Locate the cell with the specified text and output its (x, y) center coordinate. 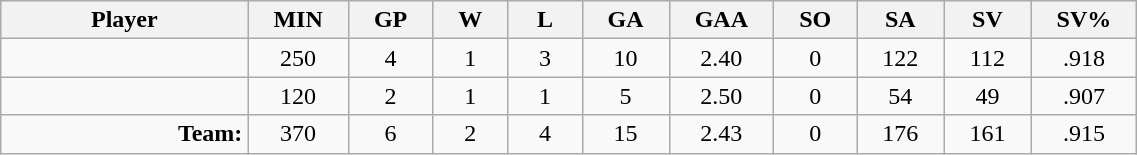
5 (626, 96)
SV (988, 20)
49 (988, 96)
MIN (298, 20)
176 (900, 134)
L (545, 20)
2.40 (721, 58)
SO (816, 20)
.918 (1084, 58)
54 (900, 96)
161 (988, 134)
.907 (1084, 96)
GP (390, 20)
10 (626, 58)
250 (298, 58)
120 (298, 96)
.915 (1084, 134)
6 (390, 134)
370 (298, 134)
SV% (1084, 20)
GA (626, 20)
Team: (124, 134)
122 (900, 58)
W (470, 20)
SA (900, 20)
2.43 (721, 134)
2.50 (721, 96)
3 (545, 58)
112 (988, 58)
GAA (721, 20)
15 (626, 134)
Player (124, 20)
